Find where the given text appears and provide that cell's center as [x, y] coordinate. 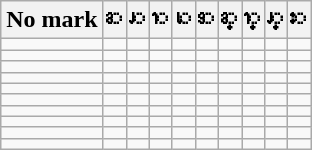
ၭ [206, 20]
ၩ့ [230, 20]
း [300, 20]
ၪ့ [276, 20]
No mark [52, 20]
ၬ [184, 20]
ၫ [160, 20]
ၫ့ [254, 20]
ၩ [114, 20]
ၪ [138, 20]
